Capture the cell that displays the provided text and extract its [x, y] central coordinate. 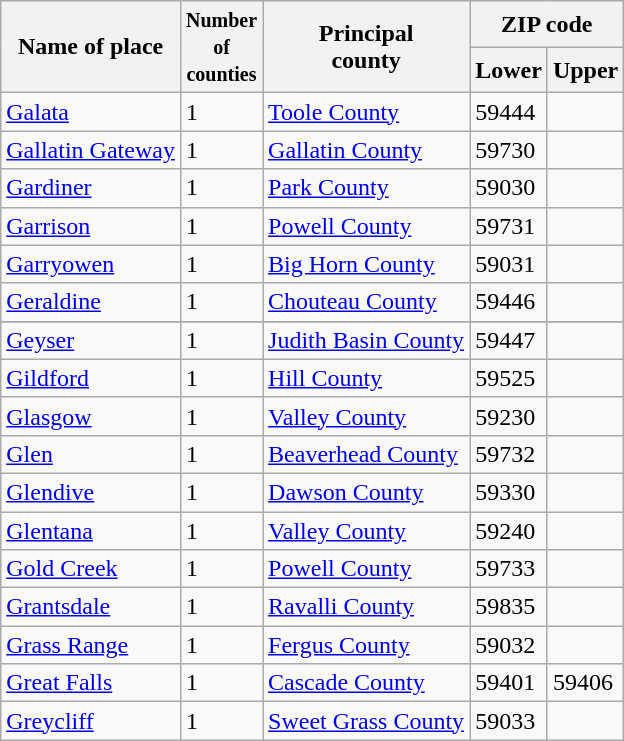
59447 [509, 340]
Ravalli County [366, 607]
59446 [509, 302]
Gildford [91, 378]
59030 [509, 188]
Galata [91, 112]
Upper [585, 70]
Beaverhead County [366, 454]
Geraldine [91, 302]
Sweet Grass County [366, 721]
Judith Basin County [366, 340]
59330 [509, 492]
59031 [509, 264]
59230 [509, 416]
ZIP code [547, 24]
59732 [509, 454]
Great Falls [91, 683]
59731 [509, 226]
Garryowen [91, 264]
59032 [509, 645]
59730 [509, 150]
Gallatin County [366, 150]
59733 [509, 569]
Fergus County [366, 645]
59401 [509, 683]
Grass Range [91, 645]
Hill County [366, 378]
Number ofcounties [221, 47]
Glen [91, 454]
Geyser [91, 340]
Toole County [366, 112]
Glentana [91, 531]
Dawson County [366, 492]
Big Horn County [366, 264]
59835 [509, 607]
59033 [509, 721]
Garrison [91, 226]
Grantsdale [91, 607]
Chouteau County [366, 302]
Gallatin Gateway [91, 150]
59240 [509, 531]
59525 [509, 378]
Lower [509, 70]
59444 [509, 112]
Cascade County [366, 683]
Glendive [91, 492]
Park County [366, 188]
59406 [585, 683]
Name of place [91, 47]
Greycliff [91, 721]
Glasgow [91, 416]
Principal county [366, 47]
Gardiner [91, 188]
Gold Creek [91, 569]
